Scan for the cell matching the given text and deliver its [X, Y] coordinate at center. 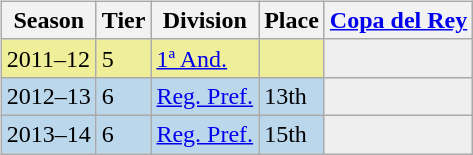
Tier [124, 20]
13th [292, 96]
Division [205, 20]
15th [292, 134]
2011–12 [48, 58]
Place [292, 20]
2013–14 [48, 134]
Copa del Rey [398, 20]
2012–13 [48, 96]
5 [124, 58]
Season [48, 20]
1ª And. [205, 58]
